Scan for the cell matching the given text and deliver its [x, y] coordinate at center. 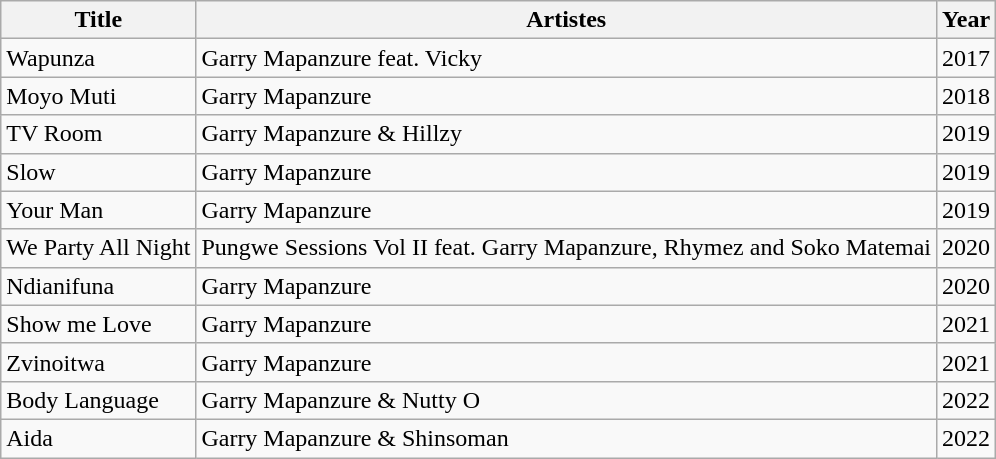
Garry Mapanzure & Shinsoman [566, 438]
Wapunza [98, 58]
Aida [98, 438]
Garry Mapanzure & Nutty O [566, 400]
Ndianifuna [98, 286]
Title [98, 20]
Artistes [566, 20]
Show me Love [98, 324]
Garry Mapanzure feat. Vicky [566, 58]
Moyo Muti [98, 96]
Pungwe Sessions Vol II feat. Garry Mapanzure, Rhymez and Soko Matemai [566, 248]
Body Language [98, 400]
We Party All Night [98, 248]
2017 [966, 58]
Year [966, 20]
2018 [966, 96]
Slow [98, 172]
TV Room [98, 134]
Your Man [98, 210]
Garry Mapanzure & Hillzy [566, 134]
Zvinoitwa [98, 362]
